Determine the [X, Y] coordinate at the center of the cell enclosing the given text.  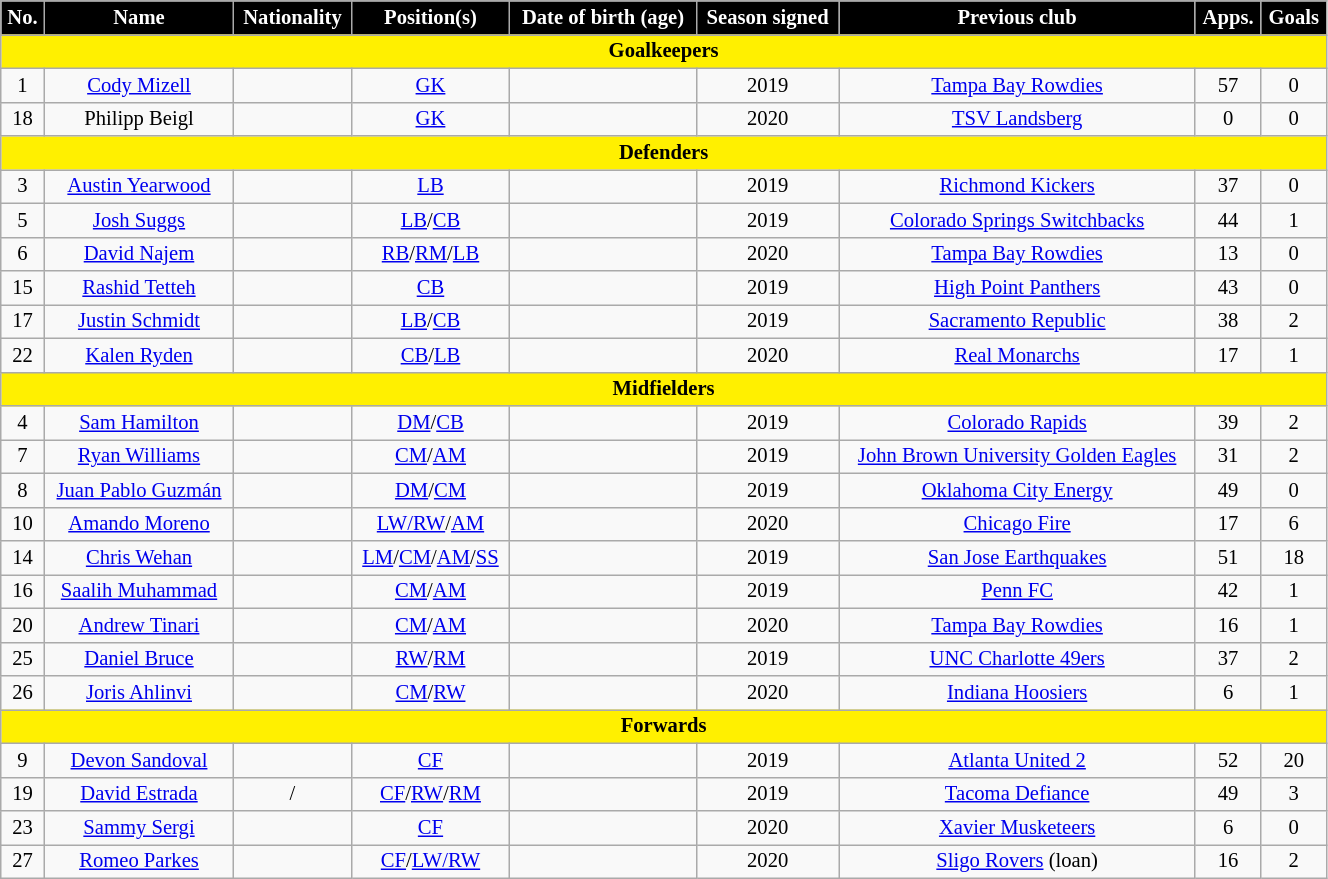
51 [1228, 557]
Previous club [1017, 17]
RW/RM [430, 659]
David Estrada [138, 794]
DM/CM [430, 490]
23 [23, 827]
UNC Charlotte 49ers [1017, 659]
Philipp Beigl [138, 119]
LM/CM/AM/SS [430, 557]
Romeo Parkes [138, 861]
25 [23, 659]
Rashid Tetteh [138, 287]
8 [23, 490]
Season signed [768, 17]
Tacoma Defiance [1017, 794]
Devon Sandoval [138, 760]
19 [23, 794]
4 [23, 423]
Cody Mizell [138, 85]
38 [1228, 321]
13 [1228, 254]
Sligo Rovers (loan) [1017, 861]
14 [23, 557]
Midfielders [664, 389]
Sam Hamilton [138, 423]
52 [1228, 760]
San Jose Earthquakes [1017, 557]
LB [430, 186]
Colorado Springs Switchbacks [1017, 220]
5 [23, 220]
44 [1228, 220]
Name [138, 17]
Ryan Williams [138, 456]
Justin Schmidt [138, 321]
/ [292, 794]
CM/RW [430, 693]
Juan Pablo Guzmán [138, 490]
9 [23, 760]
10 [23, 524]
CF/RW/RM [430, 794]
Andrew Tinari [138, 625]
Saalih Muhammad [138, 591]
42 [1228, 591]
Xavier Musketeers [1017, 827]
David Najem [138, 254]
Position(s) [430, 17]
Goals [1294, 17]
CB/LB [430, 355]
Sammy Sergi [138, 827]
Kalen Ryden [138, 355]
26 [23, 693]
Defenders [664, 153]
Date of birth (age) [603, 17]
Richmond Kickers [1017, 186]
57 [1228, 85]
DM/CB [430, 423]
High Point Panthers [1017, 287]
27 [23, 861]
43 [1228, 287]
TSV Landsberg [1017, 119]
7 [23, 456]
Real Monarchs [1017, 355]
31 [1228, 456]
Austin Yearwood [138, 186]
John Brown University Golden Eagles [1017, 456]
Josh Suggs [138, 220]
Oklahoma City Energy [1017, 490]
Nationality [292, 17]
Forwards [664, 726]
Colorado Rapids [1017, 423]
Daniel Bruce [138, 659]
22 [23, 355]
RB/RM/LB [430, 254]
Penn FC [1017, 591]
Indiana Hoosiers [1017, 693]
CF/LW/RW [430, 861]
Goalkeepers [664, 51]
No. [23, 17]
39 [1228, 423]
Chicago Fire [1017, 524]
Chris Wehan [138, 557]
Sacramento Republic [1017, 321]
Apps. [1228, 17]
LW/RW/AM [430, 524]
Joris Ahlinvi [138, 693]
Amando Moreno [138, 524]
15 [23, 287]
CB [430, 287]
Atlanta United 2 [1017, 760]
